Return the (x, y) coordinate for the center point of the cell that contains the specified text.  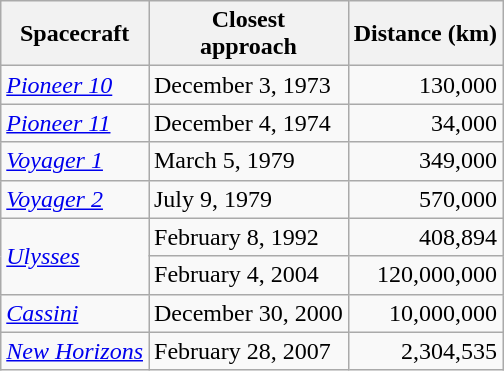
Cassini (75, 313)
March 5, 1979 (248, 161)
December 4, 1974 (248, 123)
130,000 (425, 85)
Ulysses (75, 256)
120,000,000 (425, 275)
February 8, 1992 (248, 237)
Pioneer 11 (75, 123)
2,304,535 (425, 351)
Distance (km) (425, 34)
Closestapproach (248, 34)
Pioneer 10 (75, 85)
34,000 (425, 123)
Voyager 2 (75, 199)
Spacecraft (75, 34)
December 3, 1973 (248, 85)
349,000 (425, 161)
408,894 (425, 237)
February 28, 2007 (248, 351)
Voyager 1 (75, 161)
New Horizons (75, 351)
570,000 (425, 199)
February 4, 2004 (248, 275)
December 30, 2000 (248, 313)
July 9, 1979 (248, 199)
10,000,000 (425, 313)
